Extract the [X, Y] coordinate from the center of the cell holding the provided text.  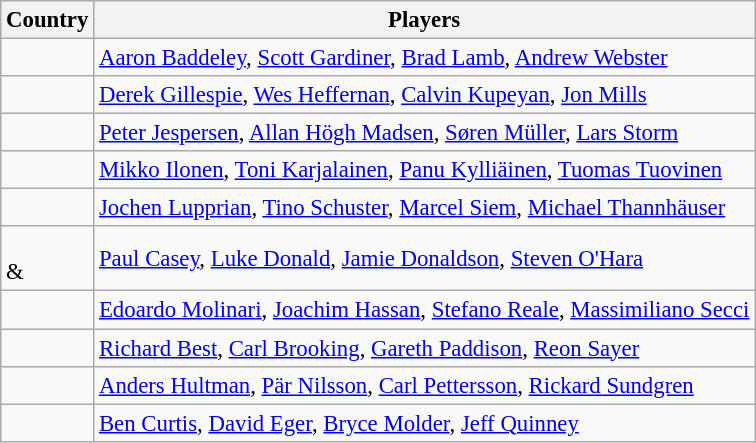
Edoardo Molinari, Joachim Hassan, Stefano Reale, Massimiliano Secci [424, 310]
Richard Best, Carl Brooking, Gareth Paddison, Reon Sayer [424, 348]
Country [48, 20]
Ben Curtis, David Eger, Bryce Molder, Jeff Quinney [424, 423]
& [48, 258]
Paul Casey, Luke Donald, Jamie Donaldson, Steven O'Hara [424, 258]
Peter Jespersen, Allan Högh Madsen, Søren Müller, Lars Storm [424, 133]
Mikko Ilonen, Toni Karjalainen, Panu Kylliäinen, Tuomas Tuovinen [424, 170]
Jochen Lupprian, Tino Schuster, Marcel Siem, Michael Thannhäuser [424, 208]
Players [424, 20]
Derek Gillespie, Wes Heffernan, Calvin Kupeyan, Jon Mills [424, 95]
Aaron Baddeley, Scott Gardiner, Brad Lamb, Andrew Webster [424, 58]
Anders Hultman, Pär Nilsson, Carl Pettersson, Rickard Sundgren [424, 385]
